Search for the cell housing the specified text and yield its (x, y) center coordinate. 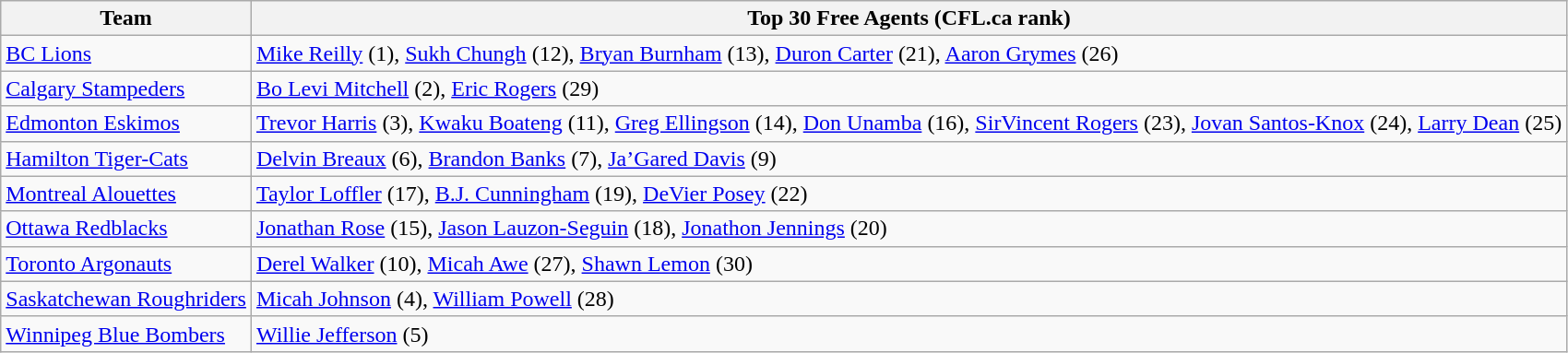
Team (126, 18)
Micah Johnson (4), William Powell (28) (909, 299)
Jonathan Rose (15), Jason Lauzon-Seguin (18), Jonathon Jennings (20) (909, 229)
Winnipeg Blue Bombers (126, 334)
Taylor Loffler (17), B.J. Cunningham (19), DeVier Posey (22) (909, 194)
Mike Reilly (1), Sukh Chungh (12), Bryan Burnham (13), Duron Carter (21), Aaron Grymes (26) (909, 53)
Toronto Argonauts (126, 264)
Willie Jefferson (5) (909, 334)
Ottawa Redblacks (126, 229)
Delvin Breaux (6), Brandon Banks (7), Ja’Gared Davis (9) (909, 159)
Montreal Alouettes (126, 194)
Top 30 Free Agents (CFL.ca rank) (909, 18)
Derel Walker (10), Micah Awe (27), Shawn Lemon (30) (909, 264)
Saskatchewan Roughriders (126, 299)
Bo Levi Mitchell (2), Eric Rogers (29) (909, 88)
Trevor Harris (3), Kwaku Boateng (11), Greg Ellingson (14), Don Unamba (16), SirVincent Rogers (23), Jovan Santos-Knox (24), Larry Dean (25) (909, 124)
Calgary Stampeders (126, 88)
BC Lions (126, 53)
Hamilton Tiger-Cats (126, 159)
Edmonton Eskimos (126, 124)
